Return the [X, Y] coordinate for the center point of the cell that contains the specified text.  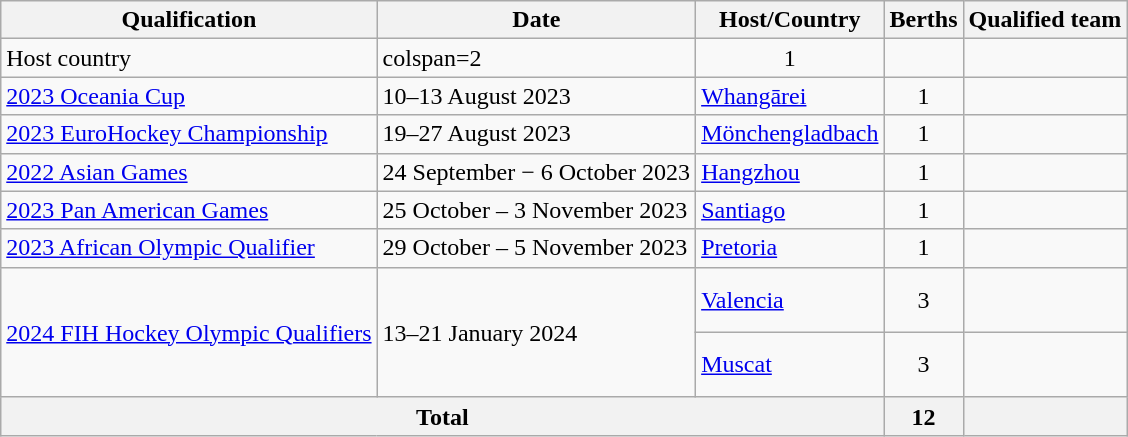
2024 FIH Hockey Olympic Qualifiers [189, 332]
Hangzhou [790, 172]
Santiago [790, 210]
2022 Asian Games [189, 172]
Qualified team [1045, 20]
2023 African Olympic Qualifier [189, 248]
Mönchengladbach [790, 134]
19–27 August 2023 [536, 134]
2023 EuroHockey Championship [189, 134]
12 [924, 416]
Pretoria [790, 248]
Host country [189, 58]
Total [442, 416]
Whangārei [790, 96]
13–21 January 2024 [536, 332]
Qualification [189, 20]
Berths [924, 20]
29 October – 5 November 2023 [536, 248]
Host/Country [790, 20]
Muscat [790, 364]
2023 Oceania Cup [189, 96]
2023 Pan American Games [189, 210]
25 October – 3 November 2023 [536, 210]
Valencia [790, 300]
24 September − 6 October 2023 [536, 172]
10–13 August 2023 [536, 96]
Date [536, 20]
colspan=2 [536, 58]
